Detect which cell encompasses the target text, then output its [x, y] center coordinate. 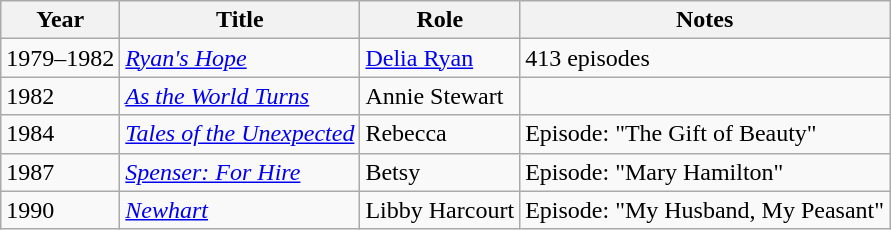
1984 [60, 134]
Spenser: For Hire [240, 172]
Tales of the Unexpected [240, 134]
Title [240, 20]
Newhart [240, 210]
Episode: "Mary Hamilton" [705, 172]
Year [60, 20]
Rebecca [440, 134]
Annie Stewart [440, 96]
1979–1982 [60, 58]
1990 [60, 210]
Role [440, 20]
Episode: "The Gift of Beauty" [705, 134]
Libby Harcourt [440, 210]
Ryan's Hope [240, 58]
Delia Ryan [440, 58]
1987 [60, 172]
413 episodes [705, 58]
Notes [705, 20]
Episode: "My Husband, My Peasant" [705, 210]
Betsy [440, 172]
As the World Turns [240, 96]
1982 [60, 96]
